Identify which cell holds the provided text, then report its [x, y] central coordinate. 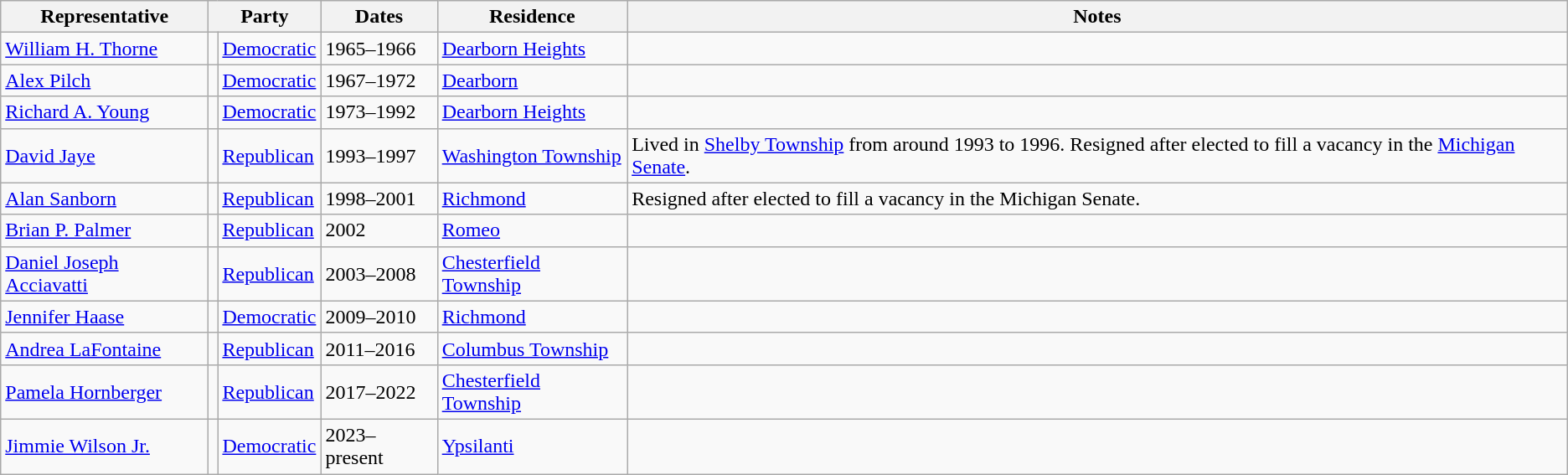
2017–2022 [379, 392]
Alex Pilch [105, 80]
Richard A. Young [105, 112]
Representative [105, 17]
2023–present [379, 446]
Party [265, 17]
Andrea LaFontaine [105, 349]
Washington Township [532, 156]
2011–2016 [379, 349]
Daniel Joseph Acciavatti [105, 273]
Jimmie Wilson Jr. [105, 446]
Residence [532, 17]
2002 [379, 230]
William H. Thorne [105, 49]
Lived in Shelby Township from around 1993 to 1996. Resigned after elected to fill a vacancy in the Michigan Senate. [1097, 156]
2009–2010 [379, 317]
Ypsilanti [532, 446]
Dearborn [532, 80]
Columbus Township [532, 349]
1965–1966 [379, 49]
Pamela Hornberger [105, 392]
Jennifer Haase [105, 317]
Brian P. Palmer [105, 230]
Notes [1097, 17]
Alan Sanborn [105, 199]
1967–1972 [379, 80]
1973–1992 [379, 112]
2003–2008 [379, 273]
1993–1997 [379, 156]
David Jaye [105, 156]
Dates [379, 17]
Romeo [532, 230]
Resigned after elected to fill a vacancy in the Michigan Senate. [1097, 199]
1998–2001 [379, 199]
